Find where the given text appears and provide that cell's center as (X, Y) coordinate. 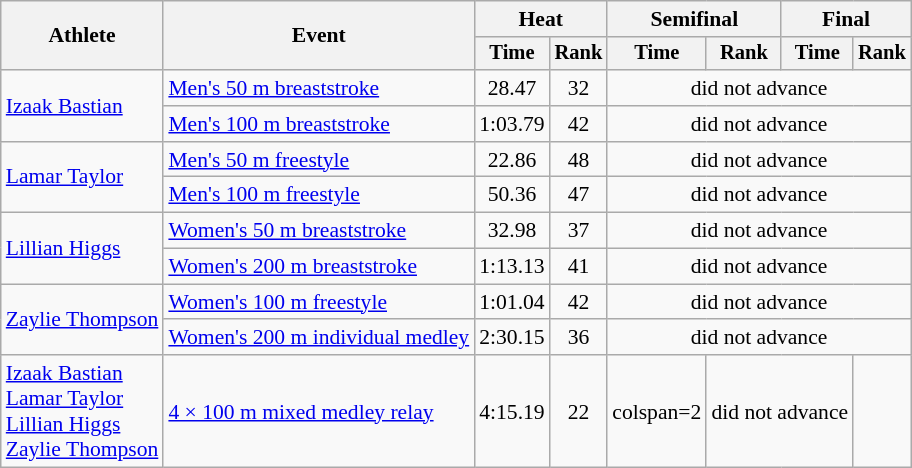
Women's 200 m breaststroke (318, 267)
37 (579, 231)
Men's 50 m freestyle (318, 160)
Athlete (82, 36)
1:03.79 (512, 124)
28.47 (512, 88)
Izaak BastianLamar TaylorLillian HiggsZaylie Thompson (82, 411)
Women's 50 m breaststroke (318, 231)
Heat (540, 19)
22.86 (512, 160)
4 × 100 m mixed medley relay (318, 411)
Lamar Taylor (82, 178)
Women's 200 m individual medley (318, 338)
36 (579, 338)
22 (579, 411)
Event (318, 36)
4:15.19 (512, 411)
Semifinal (694, 19)
Women's 100 m freestyle (318, 302)
Men's 100 m breaststroke (318, 124)
Men's 100 m freestyle (318, 195)
1:13.13 (512, 267)
41 (579, 267)
47 (579, 195)
1:01.04 (512, 302)
Lillian Higgs (82, 248)
2:30.15 (512, 338)
Zaylie Thompson (82, 320)
Final (846, 19)
Men's 50 m breaststroke (318, 88)
50.36 (512, 195)
32.98 (512, 231)
48 (579, 160)
colspan=2 (656, 411)
32 (579, 88)
Izaak Bastian (82, 106)
